Detect which cell encompasses the target text, then output its (X, Y) center coordinate. 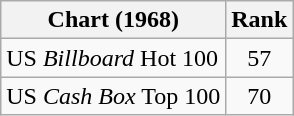
70 (260, 96)
Chart (1968) (114, 20)
Rank (260, 20)
US Billboard Hot 100 (114, 58)
US Cash Box Top 100 (114, 96)
57 (260, 58)
